Output the [x, y] coordinate of the center of the cell containing the given text.  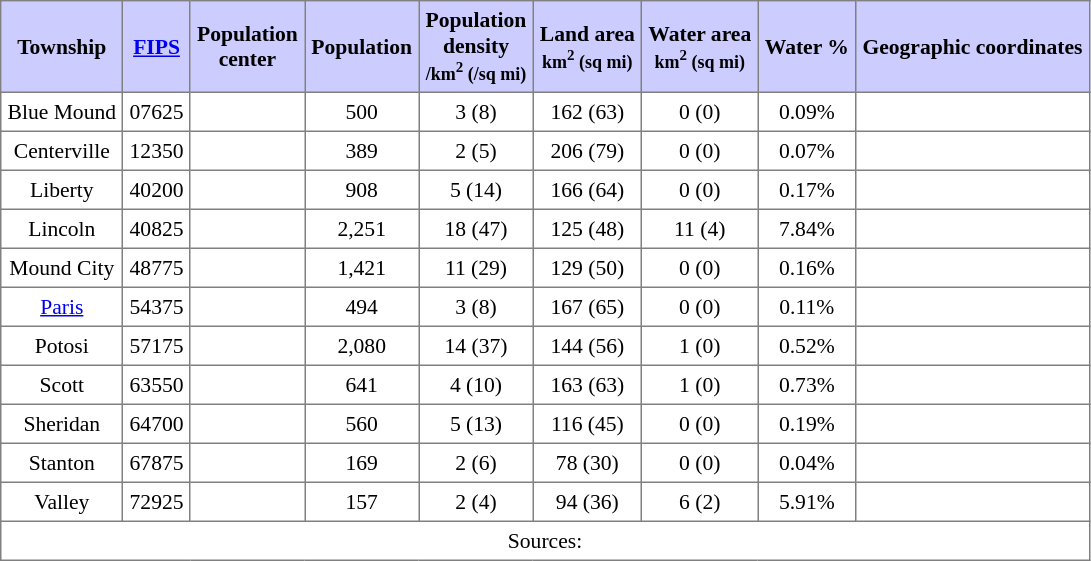
11 (4) [700, 228]
Lincoln [62, 228]
0.07% [807, 150]
166 (64) [587, 190]
94 (36) [587, 502]
6 (2) [700, 502]
2,080 [362, 346]
63550 [156, 384]
494 [362, 306]
163 (63) [587, 384]
48775 [156, 268]
2 (4) [476, 502]
206 (79) [587, 150]
116 (45) [587, 424]
40825 [156, 228]
1,421 [362, 268]
7.84% [807, 228]
Valley [62, 502]
4 (10) [476, 384]
0.16% [807, 268]
12350 [156, 150]
0.11% [807, 306]
Water % [807, 47]
11 (29) [476, 268]
78 (30) [587, 462]
5 (14) [476, 190]
0.19% [807, 424]
125 (48) [587, 228]
Population [362, 47]
Centerville [62, 150]
Scott [62, 384]
Populationcenter [247, 47]
Potosi [62, 346]
169 [362, 462]
157 [362, 502]
Liberty [62, 190]
2,251 [362, 228]
Mound City [62, 268]
Water areakm2 (sq mi) [700, 47]
Stanton [62, 462]
167 (65) [587, 306]
Land areakm2 (sq mi) [587, 47]
560 [362, 424]
0.73% [807, 384]
129 (50) [587, 268]
0.09% [807, 112]
14 (37) [476, 346]
162 (63) [587, 112]
Paris [62, 306]
Sheridan [62, 424]
40200 [156, 190]
57175 [156, 346]
67875 [156, 462]
0.52% [807, 346]
2 (6) [476, 462]
FIPS [156, 47]
908 [362, 190]
5 (13) [476, 424]
0.17% [807, 190]
144 (56) [587, 346]
Geographic coordinates [973, 47]
500 [362, 112]
Sources: [545, 540]
641 [362, 384]
07625 [156, 112]
0.04% [807, 462]
Blue Mound [62, 112]
389 [362, 150]
5.91% [807, 502]
54375 [156, 306]
18 (47) [476, 228]
64700 [156, 424]
2 (5) [476, 150]
Populationdensity/km2 (/sq mi) [476, 47]
Township [62, 47]
72925 [156, 502]
